Search for the cell housing the specified text and yield its (X, Y) center coordinate. 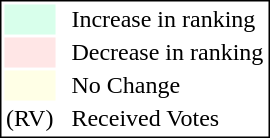
Increase in ranking (168, 19)
(RV) (29, 119)
No Change (168, 85)
Decrease in ranking (168, 53)
Received Votes (168, 119)
